Locate the cell with the specified text and output its [x, y] center coordinate. 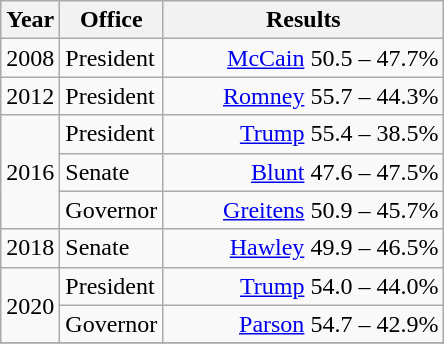
2012 [30, 96]
2008 [30, 58]
Blunt 47.6 – 47.5% [304, 172]
Results [304, 20]
2016 [30, 172]
Trump 55.4 – 38.5% [304, 134]
Parson 54.7 – 42.9% [304, 324]
Trump 54.0 – 44.0% [304, 286]
Romney 55.7 – 44.3% [304, 96]
McCain 50.5 – 47.7% [304, 58]
2020 [30, 305]
2018 [30, 248]
Hawley 49.9 – 46.5% [304, 248]
Greitens 50.9 – 45.7% [304, 210]
Office [112, 20]
Year [30, 20]
